Locate the cell with the specified text and output its (X, Y) center coordinate. 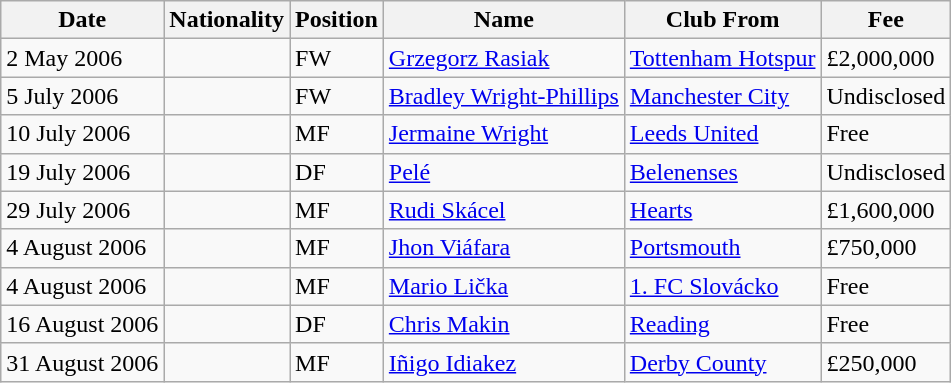
Rudi Skácel (504, 210)
Reading (722, 324)
Chris Makin (504, 324)
2 May 2006 (82, 58)
£1,600,000 (886, 210)
5 July 2006 (82, 96)
Hearts (722, 210)
29 July 2006 (82, 210)
Derby County (722, 362)
£2,000,000 (886, 58)
Name (504, 20)
£250,000 (886, 362)
Date (82, 20)
Leeds United (722, 134)
16 August 2006 (82, 324)
10 July 2006 (82, 134)
Position (337, 20)
Mario Lička (504, 286)
31 August 2006 (82, 362)
Pelé (504, 172)
Tottenham Hotspur (722, 58)
£750,000 (886, 248)
Bradley Wright-Phillips (504, 96)
Jhon Viáfara (504, 248)
Grzegorz Rasiak (504, 58)
1. FC Slovácko (722, 286)
Portsmouth (722, 248)
Jermaine Wright (504, 134)
Iñigo Idiakez (504, 362)
Nationality (227, 20)
Manchester City (722, 96)
Club From (722, 20)
19 July 2006 (82, 172)
Fee (886, 20)
Belenenses (722, 172)
